Return the (X, Y) coordinate for the center point of the cell that contains the specified text.  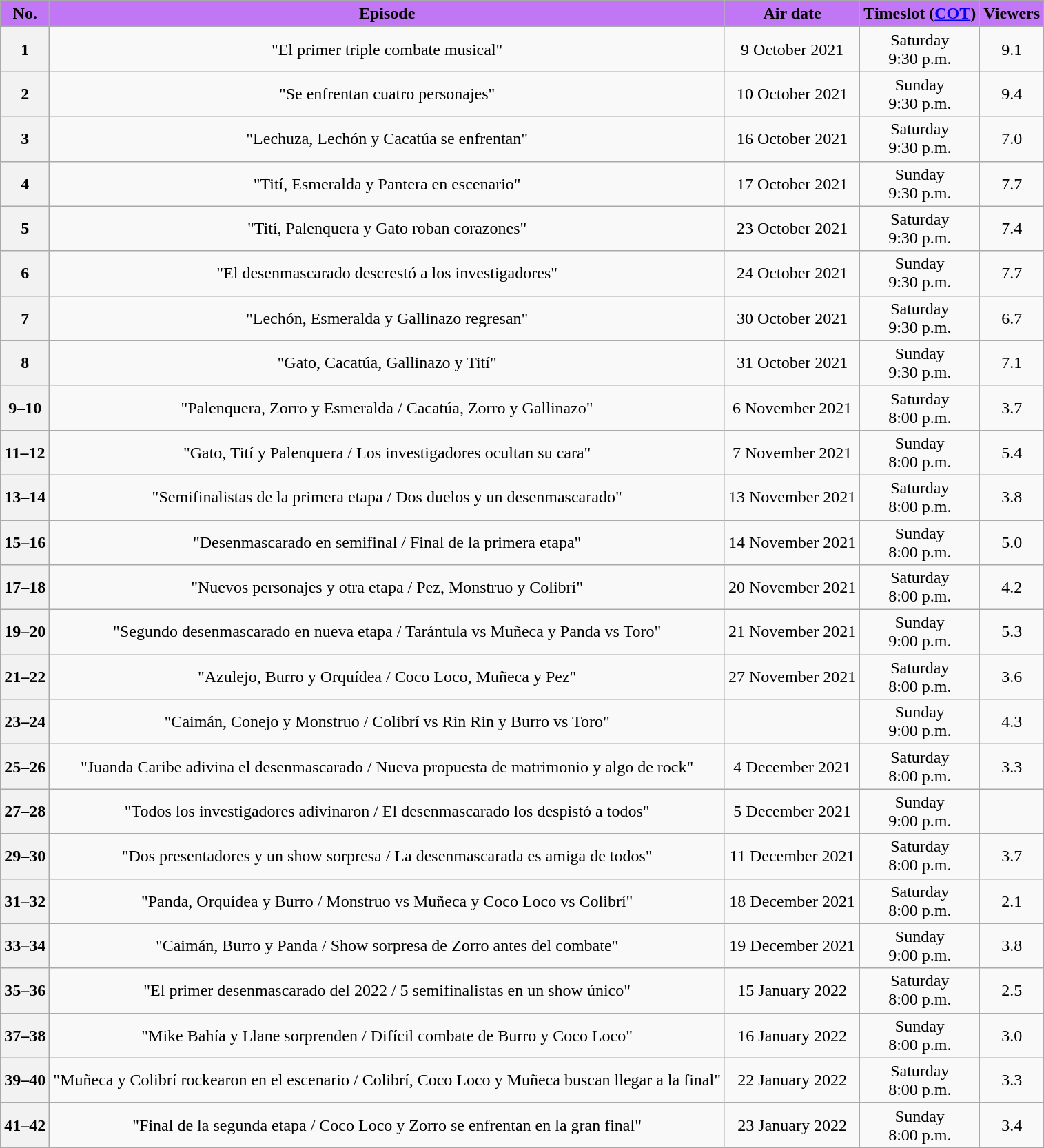
24 October 2021 (792, 273)
6.7 (1012, 318)
"Final de la segunda etapa / Coco Loco y Zorro se enfrentan en la gran final" (387, 1125)
"El primer desenmascarado del 2022 / 5 semifinalistas en un show único" (387, 991)
4.3 (1012, 722)
Viewers (1012, 14)
5 (25, 229)
2.5 (1012, 991)
37–38 (25, 1035)
3.6 (1012, 677)
Timeslot (COT) (920, 14)
19–20 (25, 633)
20 November 2021 (792, 587)
"Lechuza, Lechón y Cacatúa se enfrentan" (387, 139)
"Juanda Caribe adivina el desenmascarado / Nueva propuesta de matrimonio y algo de rock" (387, 766)
21 November 2021 (792, 633)
3.4 (1012, 1125)
9–10 (25, 408)
27–28 (25, 812)
"Desenmascarado en semifinal / Final de la primera etapa" (387, 542)
5.0 (1012, 542)
"Nuevos personajes y otra etapa / Pez, Monstruo y Colibrí" (387, 587)
3 (25, 139)
"El desenmascarado descrestó a los investigadores" (387, 273)
7 November 2021 (792, 452)
"Caimán, Burro y Panda / Show sorpresa de Zorro antes del combate" (387, 945)
5 December 2021 (792, 812)
2 (25, 94)
"Gato, Cacatúa, Gallinazo y Tití" (387, 362)
7 (25, 318)
33–34 (25, 945)
"Lechón, Esmeralda y Gallinazo regresan" (387, 318)
7.4 (1012, 229)
13 November 2021 (792, 498)
"Caimán, Conejo y Monstruo / Colibrí vs Rin Rin y Burro vs Toro" (387, 722)
15 January 2022 (792, 991)
14 November 2021 (792, 542)
"Gato, Tití y Palenquera / Los investigadores ocultan su cara" (387, 452)
"Mike Bahía y Llane sorprenden / Difícil combate de Burro y Coco Loco" (387, 1035)
5.3 (1012, 633)
"Muñeca y Colibrí rockearon en el escenario / Colibrí, Coco Loco y Muñeca buscan llegar a la final" (387, 1080)
4.2 (1012, 587)
No. (25, 14)
10 October 2021 (792, 94)
39–40 (25, 1080)
19 December 2021 (792, 945)
18 December 2021 (792, 901)
17–18 (25, 587)
29–30 (25, 856)
3.0 (1012, 1035)
"Panda, Orquídea y Burro / Monstruo vs Muñeca y Coco Loco vs Colibrí" (387, 901)
17 October 2021 (792, 183)
15–16 (25, 542)
"Tití, Esmeralda y Pantera en escenario" (387, 183)
30 October 2021 (792, 318)
11–12 (25, 452)
13–14 (25, 498)
Air date (792, 14)
27 November 2021 (792, 677)
9 October 2021 (792, 50)
7.0 (1012, 139)
31 October 2021 (792, 362)
4 (25, 183)
25–26 (25, 766)
22 January 2022 (792, 1080)
"Palenquera, Zorro y Esmeralda / Cacatúa, Zorro y Gallinazo" (387, 408)
4 December 2021 (792, 766)
9.4 (1012, 94)
2.1 (1012, 901)
9.1 (1012, 50)
23–24 (25, 722)
"Se enfrentan cuatro personajes" (387, 94)
41–42 (25, 1125)
23 October 2021 (792, 229)
31–32 (25, 901)
6 (25, 273)
35–36 (25, 991)
1 (25, 50)
11 December 2021 (792, 856)
"Tití, Palenquera y Gato roban corazones" (387, 229)
21–22 (25, 677)
"Semifinalistas de la primera etapa / Dos duelos y un desenmascarado" (387, 498)
Episode (387, 14)
8 (25, 362)
16 January 2022 (792, 1035)
"Segundo desenmascarado en nueva etapa / Tarántula vs Muñeca y Panda vs Toro" (387, 633)
23 January 2022 (792, 1125)
"El primer triple combate musical" (387, 50)
7.1 (1012, 362)
"Todos los investigadores adivinaron / El desenmascarado los despistó a todos" (387, 812)
16 October 2021 (792, 139)
6 November 2021 (792, 408)
5.4 (1012, 452)
"Azulejo, Burro y Orquídea / Coco Loco, Muñeca y Pez" (387, 677)
"Dos presentadores y un show sorpresa / La desenmascarada es amiga de todos" (387, 856)
